Capture the cell that displays the provided text and extract its [X, Y] central coordinate. 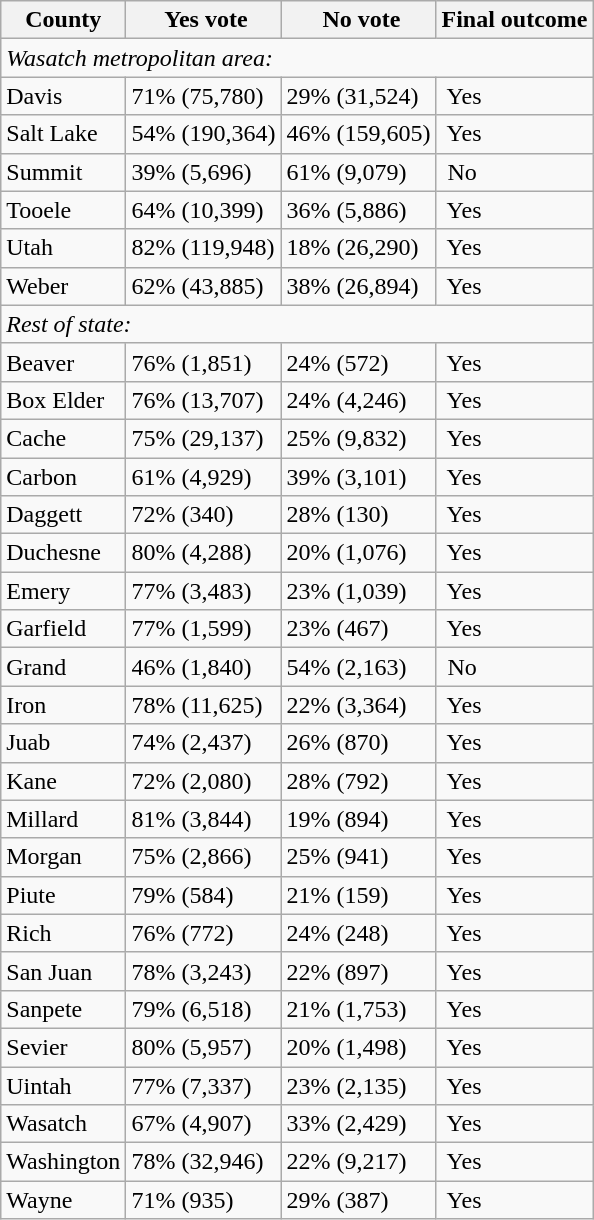
21% (159) [358, 895]
78% (3,243) [204, 971]
28% (792) [358, 781]
72% (2,080) [204, 781]
Yes vote [204, 20]
Millard [64, 819]
77% (7,337) [204, 1085]
79% (6,518) [204, 1009]
78% (32,946) [204, 1162]
No vote [358, 20]
Juab [64, 743]
Rich [64, 933]
Cache [64, 438]
24% (4,246) [358, 400]
61% (9,079) [358, 172]
San Juan [64, 971]
Wayne [64, 1200]
64% (10,399) [204, 210]
38% (26,894) [358, 286]
76% (13,707) [204, 400]
77% (1,599) [204, 629]
81% (3,844) [204, 819]
67% (4,907) [204, 1124]
23% (1,039) [358, 591]
24% (572) [358, 362]
82% (119,948) [204, 248]
39% (5,696) [204, 172]
54% (190,364) [204, 134]
Carbon [64, 477]
Piute [64, 895]
74% (2,437) [204, 743]
78% (11,625) [204, 705]
62% (43,885) [204, 286]
54% (2,163) [358, 667]
Salt Lake [64, 134]
20% (1,498) [358, 1047]
71% (75,780) [204, 96]
Kane [64, 781]
25% (9,832) [358, 438]
Final outcome [514, 20]
Grand [64, 667]
28% (130) [358, 515]
24% (248) [358, 933]
Duchesne [64, 553]
23% (2,135) [358, 1085]
Summit [64, 172]
Uintah [64, 1085]
22% (3,364) [358, 705]
76% (1,851) [204, 362]
Beaver [64, 362]
Sanpete [64, 1009]
75% (2,866) [204, 857]
20% (1,076) [358, 553]
80% (5,957) [204, 1047]
Wasatch metropolitan area: [297, 58]
Wasatch [64, 1124]
Emery [64, 591]
22% (897) [358, 971]
71% (935) [204, 1200]
72% (340) [204, 515]
County [64, 20]
19% (894) [358, 819]
Utah [64, 248]
80% (4,288) [204, 553]
29% (387) [358, 1200]
75% (29,137) [204, 438]
33% (2,429) [358, 1124]
Iron [64, 705]
77% (3,483) [204, 591]
61% (4,929) [204, 477]
Box Elder [64, 400]
25% (941) [358, 857]
21% (1,753) [358, 1009]
Morgan [64, 857]
18% (26,290) [358, 248]
46% (1,840) [204, 667]
Sevier [64, 1047]
46% (159,605) [358, 134]
39% (3,101) [358, 477]
Washington [64, 1162]
Weber [64, 286]
36% (5,886) [358, 210]
Daggett [64, 515]
Garfield [64, 629]
23% (467) [358, 629]
29% (31,524) [358, 96]
76% (772) [204, 933]
Davis [64, 96]
79% (584) [204, 895]
26% (870) [358, 743]
Tooele [64, 210]
Rest of state: [297, 324]
22% (9,217) [358, 1162]
